Scan for the cell matching the given text and deliver its (x, y) coordinate at center. 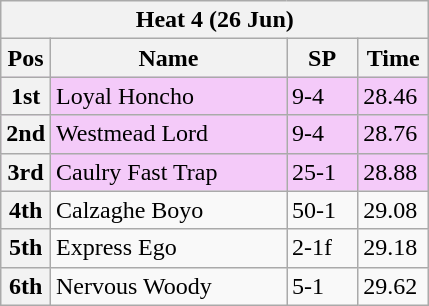
4th (26, 210)
6th (26, 286)
29.08 (394, 210)
28.46 (394, 96)
2nd (26, 134)
Calzaghe Boyo (169, 210)
Pos (26, 58)
29.18 (394, 248)
25-1 (322, 172)
5-1 (322, 286)
Westmead Lord (169, 134)
Caulry Fast Trap (169, 172)
1st (26, 96)
SP (322, 58)
Time (394, 58)
28.88 (394, 172)
28.76 (394, 134)
Nervous Woody (169, 286)
Loyal Honcho (169, 96)
Heat 4 (26 Jun) (215, 20)
Name (169, 58)
Express Ego (169, 248)
2-1f (322, 248)
5th (26, 248)
29.62 (394, 286)
50-1 (322, 210)
3rd (26, 172)
